Find where the given text appears and provide that cell's center as [X, Y] coordinate. 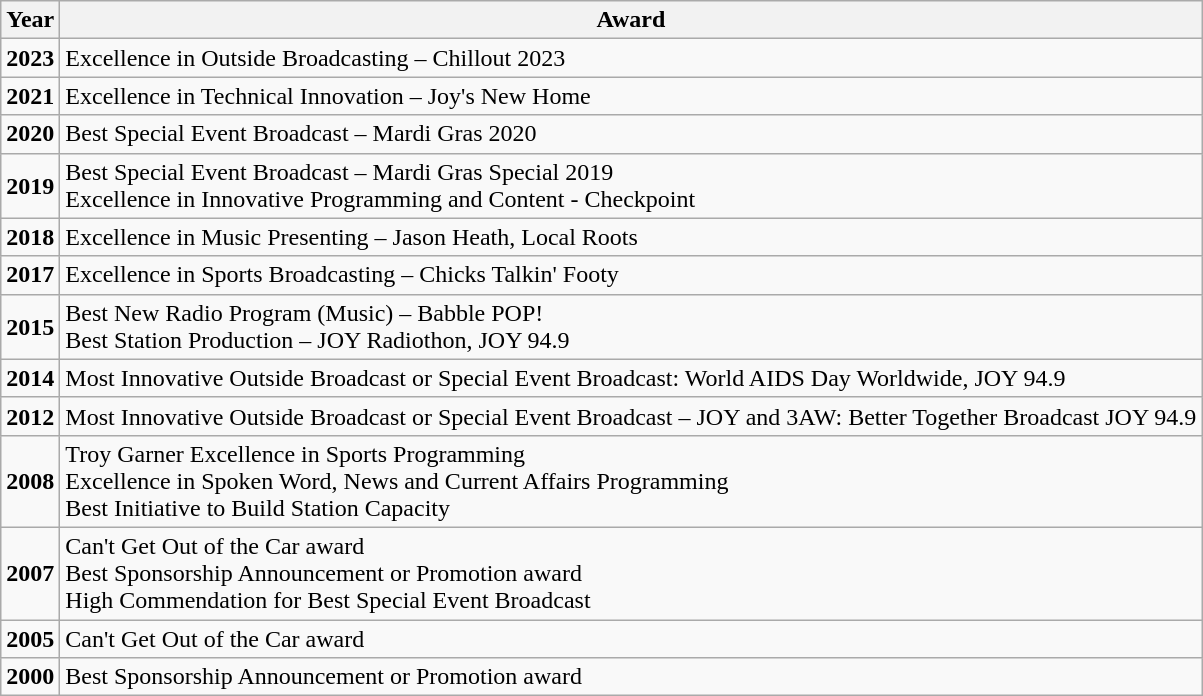
2008 [30, 481]
2023 [30, 58]
Award [631, 20]
2019 [30, 186]
Troy Garner Excellence in Sports ProgrammingExcellence in Spoken Word, News and Current Affairs ProgrammingBest Initiative to Build Station Capacity [631, 481]
Can't Get Out of the Car awardBest Sponsorship Announcement or Promotion awardHigh Commendation for Best Special Event Broadcast [631, 573]
Excellence in Music Presenting – Jason Heath, Local Roots [631, 237]
2018 [30, 237]
Most Innovative Outside Broadcast or Special Event Broadcast – JOY and 3AW: Better Together Broadcast JOY 94.9 [631, 416]
2014 [30, 378]
2021 [30, 96]
Best Sponsorship Announcement or Promotion award [631, 677]
2020 [30, 134]
2017 [30, 275]
Year [30, 20]
2000 [30, 677]
Excellence in Technical Innovation – Joy's New Home [631, 96]
Best Special Event Broadcast – Mardi Gras Special 2019Excellence in Innovative Programming and Content - Checkpoint [631, 186]
2005 [30, 639]
Excellence in Sports Broadcasting – Chicks Talkin' Footy [631, 275]
2007 [30, 573]
2012 [30, 416]
Can't Get Out of the Car award [631, 639]
Best Special Event Broadcast – Mardi Gras 2020 [631, 134]
Best New Radio Program (Music) – Babble POP!Best Station Production – JOY Radiothon, JOY 94.9 [631, 326]
2015 [30, 326]
Excellence in Outside Broadcasting – Chillout 2023 [631, 58]
Most Innovative Outside Broadcast or Special Event Broadcast: World AIDS Day Worldwide, JOY 94.9 [631, 378]
